For the text-containing cell, return its midpoint in [X, Y] coordinate format. 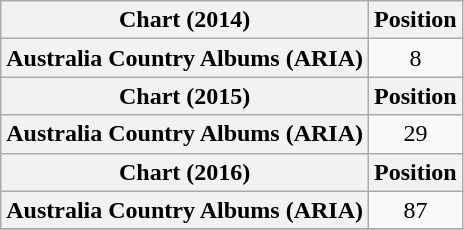
87 [416, 210]
Chart (2016) [185, 172]
Chart (2014) [185, 20]
8 [416, 58]
29 [416, 134]
Chart (2015) [185, 96]
